Capture the cell that displays the provided text and extract its (x, y) central coordinate. 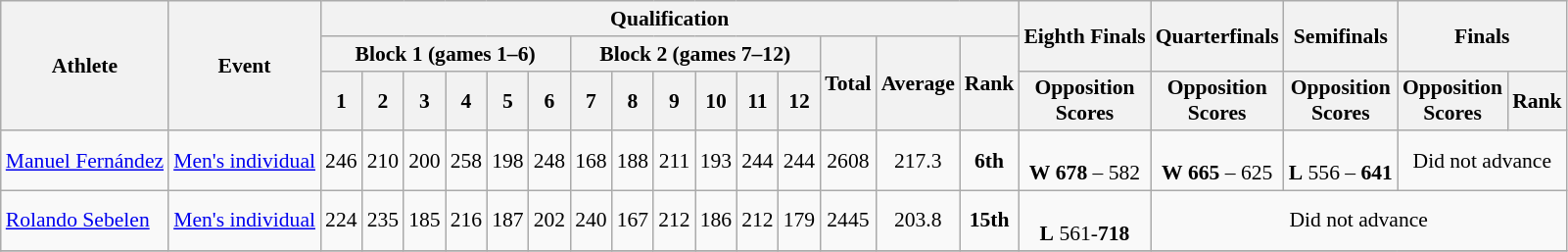
2 (384, 100)
12 (799, 100)
210 (384, 161)
258 (466, 161)
Event (245, 66)
Average (919, 84)
Block 2 (games 7–12) (695, 54)
240 (592, 222)
9 (674, 100)
202 (550, 222)
L 556 – 641 (1341, 161)
10 (717, 100)
Manuel Fernández (84, 161)
217.3 (919, 161)
248 (550, 161)
200 (425, 161)
246 (341, 161)
185 (425, 222)
1 (341, 100)
Finals (1483, 35)
235 (384, 222)
8 (633, 100)
2445 (848, 222)
6th (989, 161)
198 (507, 161)
Athlete (84, 66)
186 (717, 222)
Total (848, 84)
4 (466, 100)
193 (717, 161)
Semifinals (1341, 35)
7 (592, 100)
3 (425, 100)
Block 1 (games 1–6) (445, 54)
W 678 – 582 (1084, 161)
211 (674, 161)
188 (633, 161)
203.8 (919, 222)
168 (592, 161)
Qualification (670, 19)
179 (799, 222)
Quarterfinals (1217, 35)
187 (507, 222)
216 (466, 222)
L 561-718 (1084, 222)
6 (550, 100)
W 665 – 625 (1217, 161)
Rolando Sebelen (84, 222)
11 (758, 100)
5 (507, 100)
Eighth Finals (1084, 35)
167 (633, 222)
15th (989, 222)
224 (341, 222)
2608 (848, 161)
